Find where the given text appears and provide that cell's center as (x, y) coordinate. 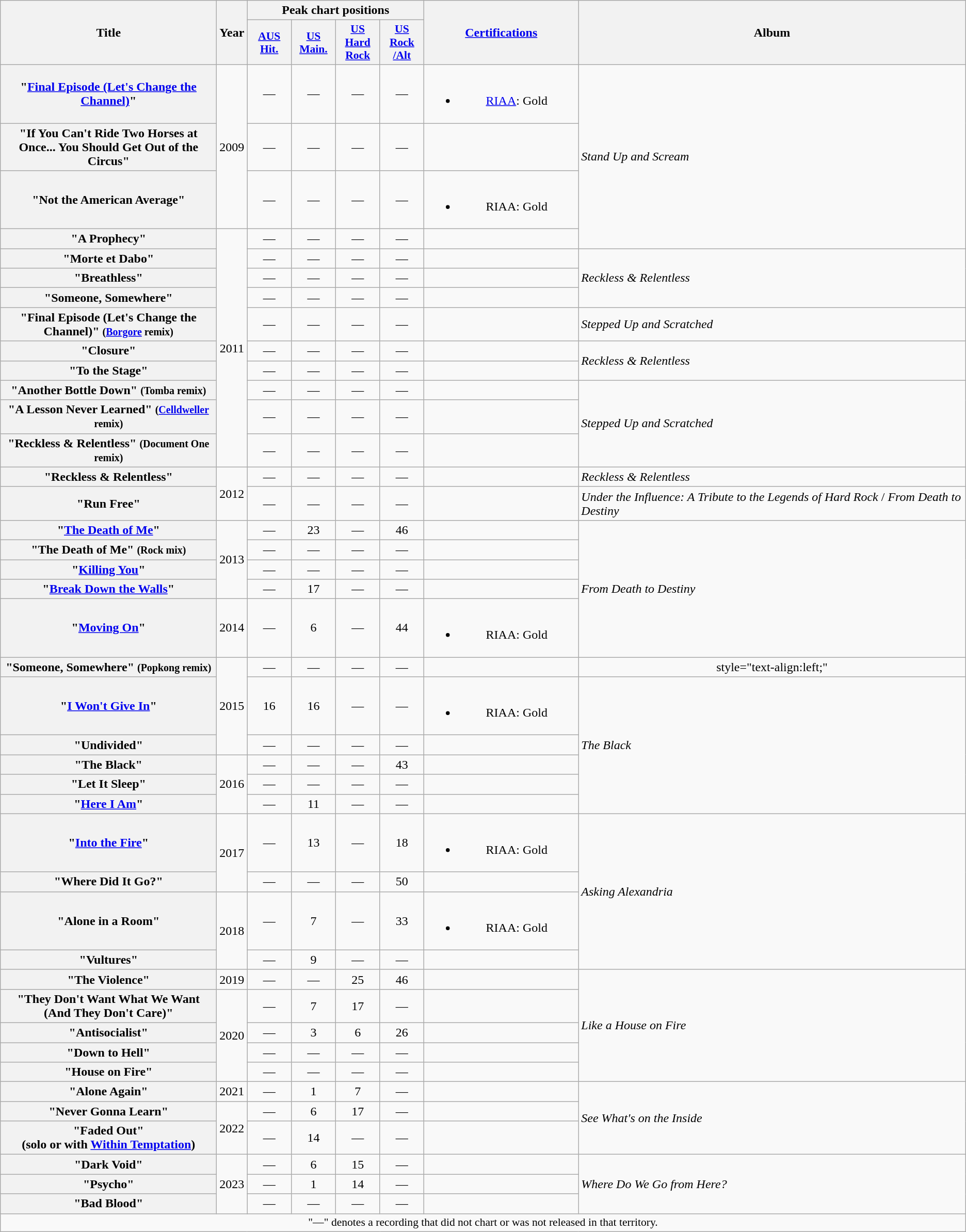
"A Prophecy" (108, 239)
9 (314, 960)
2011 (232, 348)
"Bad Blood" (108, 1204)
USRock/Alt (402, 42)
"Into the Fire" (108, 843)
Year (232, 33)
"Someone, Somewhere" (Popkong remix) (108, 667)
25 (358, 979)
"Vultures" (108, 960)
18 (402, 843)
"A Lesson Never Learned" (Celldweller remix) (108, 417)
"Reckless & Relentless" (108, 477)
"The Death of Me" (108, 530)
15 (358, 1164)
2019 (232, 979)
2023 (232, 1184)
"I Won't Give In" (108, 706)
2013 (232, 559)
2021 (232, 1092)
"Moving On" (108, 628)
2016 (232, 784)
"Faded Out"(solo or with Within Temptation) (108, 1138)
2014 (232, 628)
"The Violence" (108, 979)
"To the Stage" (108, 370)
"Final Episode (Let's Change the Channel)" (108, 94)
Where Do We Go from Here? (772, 1184)
"Alone Again" (108, 1092)
50 (402, 882)
"Breathless" (108, 278)
"Someone, Somewhere" (108, 298)
"Reckless & Relentless" (Document One remix) (108, 450)
"Undivided" (108, 745)
Peak chart positions (335, 10)
Certifications (502, 33)
"Here I Am" (108, 804)
"Alone in a Room" (108, 920)
Asking Alexandria (772, 891)
"Dark Void" (108, 1164)
AUSHit. (269, 42)
"Let It Sleep" (108, 784)
"If You Can't Ride Two Horses at Once... You Should Get Out of the Circus" (108, 147)
2020 (232, 1035)
Like a House on Fire (772, 1026)
"Another Bottle Down" (Tomba remix) (108, 390)
Title (108, 33)
"Not the American Average" (108, 200)
"The Black" (108, 765)
43 (402, 765)
"Break Down the Walls" (108, 589)
From Death to Destiny (772, 588)
The Black (772, 745)
2018 (232, 931)
"Final Episode (Let's Change the Channel)" (Borgore remix) (108, 324)
"Never Gonna Learn" (108, 1111)
Under the Influence: A Tribute to the Legends of Hard Rock / From Death to Destiny (772, 504)
23 (314, 530)
44 (402, 628)
2015 (232, 706)
Stand Up and Scream (772, 156)
style="text-align:left;" (772, 667)
"Run Free" (108, 504)
"Antisocialist" (108, 1032)
26 (402, 1032)
"Killing You" (108, 569)
"—" denotes a recording that did not chart or was not released in that territory. (483, 1223)
2022 (232, 1128)
2012 (232, 493)
USMain. (314, 42)
3 (314, 1032)
"Morte et Dabo" (108, 258)
2009 (232, 147)
Album (772, 33)
"Closure" (108, 351)
"Down to Hell" (108, 1052)
"The Death of Me" (Rock mix) (108, 549)
11 (314, 804)
33 (402, 920)
"House on Fire" (108, 1072)
See What's on the Inside (772, 1118)
"Psycho" (108, 1184)
13 (314, 843)
USHardRock (358, 42)
2017 (232, 852)
"Where Did It Go?" (108, 882)
"They Don't Want What We Want (And They Don't Care)" (108, 1006)
